Extract the (x, y) coordinate from the center of the cell holding the provided text.  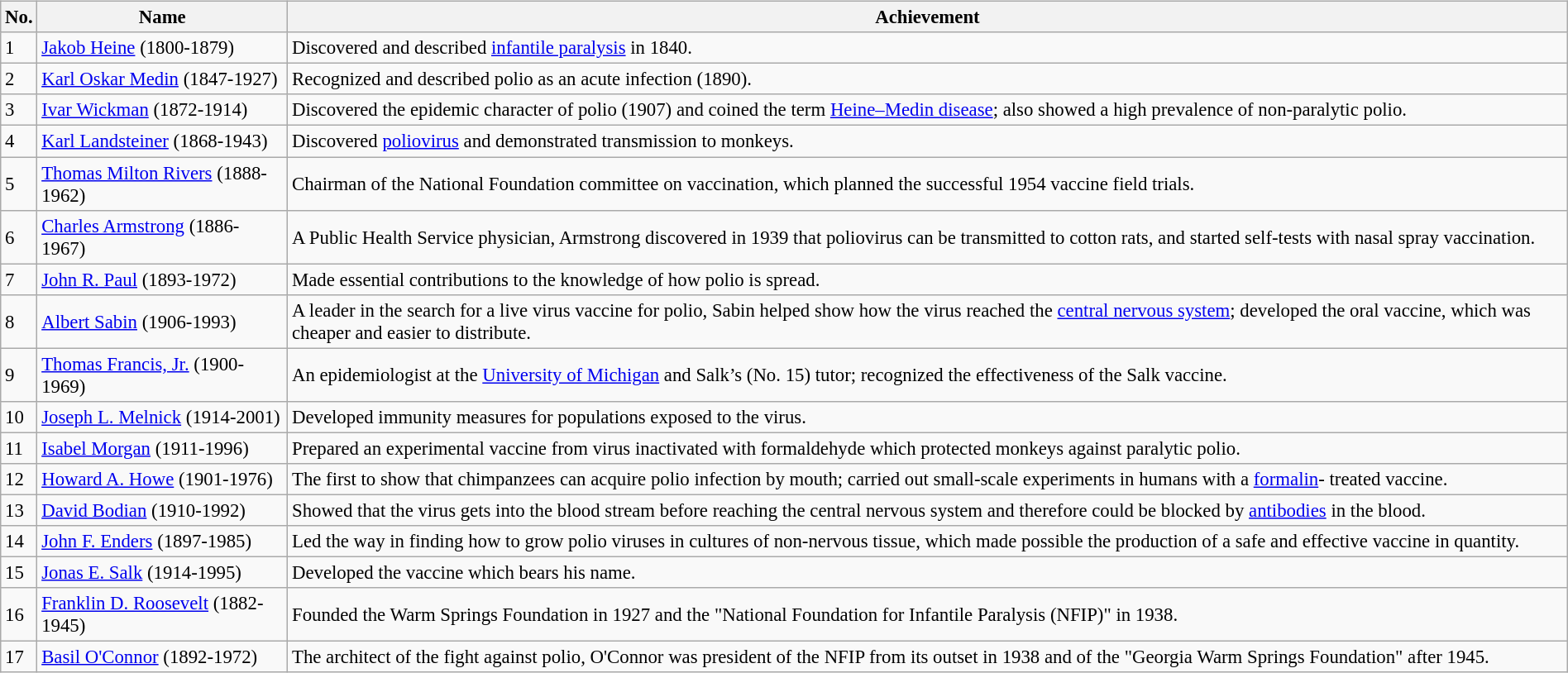
5 (19, 184)
Franklin D. Roosevelt (1882-1945) (162, 615)
Albert Sabin (1906-1993) (162, 321)
Howard A. Howe (1901-1976) (162, 480)
14 (19, 542)
Karl Landsteiner (1868-1943) (162, 141)
11 (19, 448)
17 (19, 657)
Recognized and described polio as an acute infection (1890). (928, 79)
Basil O'Connor (1892-1972) (162, 657)
Discovered poliovirus and demonstrated transmission to monkeys. (928, 141)
Discovered and described infantile paralysis in 1840. (928, 48)
An epidemiologist at the University of Michigan and Salk’s (No. 15) tutor; recognized the effectiveness of the Salk vaccine. (928, 375)
Discovered the epidemic character of polio (1907) and coined the term Heine–Medin disease; also showed a high prevalence of non-paralytic polio. (928, 110)
8 (19, 321)
Thomas Milton Rivers (1888-1962) (162, 184)
David Bodian (1910-1992) (162, 510)
16 (19, 615)
9 (19, 375)
Ivar Wickman (1872-1914) (162, 110)
Thomas Francis, Jr. (1900-1969) (162, 375)
Name (162, 17)
No. (19, 17)
Made essential contributions to the knowledge of how polio is spread. (928, 279)
Chairman of the National Foundation committee on vaccination, which planned the successful 1954 vaccine field trials. (928, 184)
7 (19, 279)
6 (19, 236)
John F. Enders (1897-1985) (162, 542)
15 (19, 572)
4 (19, 141)
Achievement (928, 17)
13 (19, 510)
Prepared an experimental vaccine from virus inactivated with formaldehyde which protected monkeys against paralytic polio. (928, 448)
2 (19, 79)
Developed the vaccine which bears his name. (928, 572)
Joseph L. Melnick (1914-2001) (162, 417)
12 (19, 480)
3 (19, 110)
Jonas E. Salk (1914-1995) (162, 572)
Developed immunity measures for populations exposed to the virus. (928, 417)
Isabel Morgan (1911-1996) (162, 448)
10 (19, 417)
Founded the Warm Springs Foundation in 1927 and the "National Foundation for Infantile Paralysis (NFIP)" in 1938. (928, 615)
1 (19, 48)
Jakob Heine (1800-1879) (162, 48)
John R. Paul (1893-1972) (162, 279)
Charles Armstrong (1886-1967) (162, 236)
Karl Oskar Medin (1847-1927) (162, 79)
